Scan for the cell matching the given text and deliver its [X, Y] coordinate at center. 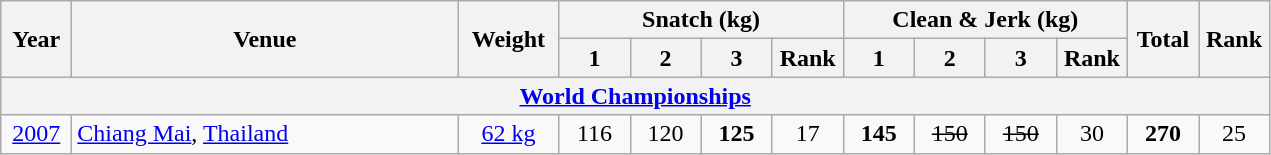
Clean & Jerk (kg) [985, 20]
Venue [265, 39]
17 [808, 134]
62 kg [508, 134]
Weight [508, 39]
World Championships [636, 96]
Snatch (kg) [701, 20]
Total [1162, 39]
Year [36, 39]
270 [1162, 134]
30 [1092, 134]
Chiang Mai, Thailand [265, 134]
125 [736, 134]
120 [666, 134]
116 [594, 134]
25 [1234, 134]
2007 [36, 134]
145 [878, 134]
